Find where the given text appears and provide that cell's center as [X, Y] coordinate. 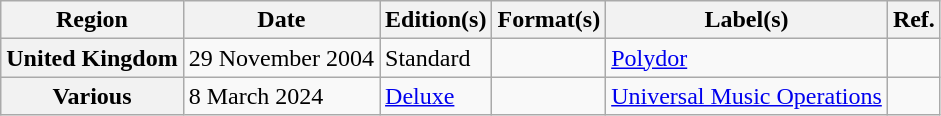
Format(s) [549, 20]
29 November 2004 [281, 58]
Edition(s) [436, 20]
Ref. [914, 20]
Various [92, 96]
8 March 2024 [281, 96]
Polydor [747, 58]
Label(s) [747, 20]
Region [92, 20]
Universal Music Operations [747, 96]
Date [281, 20]
Deluxe [436, 96]
Standard [436, 58]
United Kingdom [92, 58]
